Detect which cell encompasses the target text, then output its (X, Y) center coordinate. 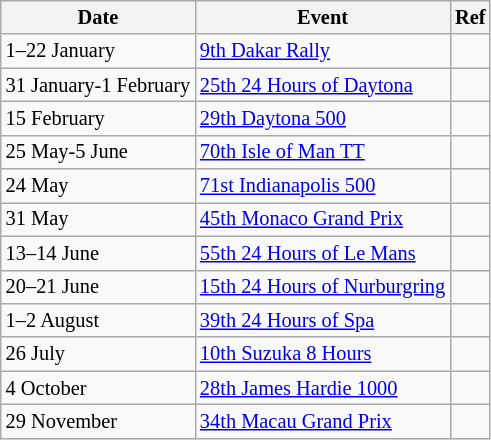
1–22 January (98, 51)
15 February (98, 118)
34th Macau Grand Prix (322, 421)
26 July (98, 354)
24 May (98, 186)
39th 24 Hours of Spa (322, 320)
55th 24 Hours of Le Mans (322, 253)
20–21 June (98, 287)
45th Monaco Grand Prix (322, 219)
31 January-1 February (98, 85)
29 November (98, 421)
Ref (470, 17)
13–14 June (98, 253)
Event (322, 17)
9th Dakar Rally (322, 51)
4 October (98, 388)
25th 24 Hours of Daytona (322, 85)
10th Suzuka 8 Hours (322, 354)
29th Daytona 500 (322, 118)
28th James Hardie 1000 (322, 388)
71st Indianapolis 500 (322, 186)
Date (98, 17)
70th Isle of Man TT (322, 152)
15th 24 Hours of Nurburgring (322, 287)
31 May (98, 219)
1–2 August (98, 320)
25 May-5 June (98, 152)
